Identify which cell holds the provided text, then report its (X, Y) central coordinate. 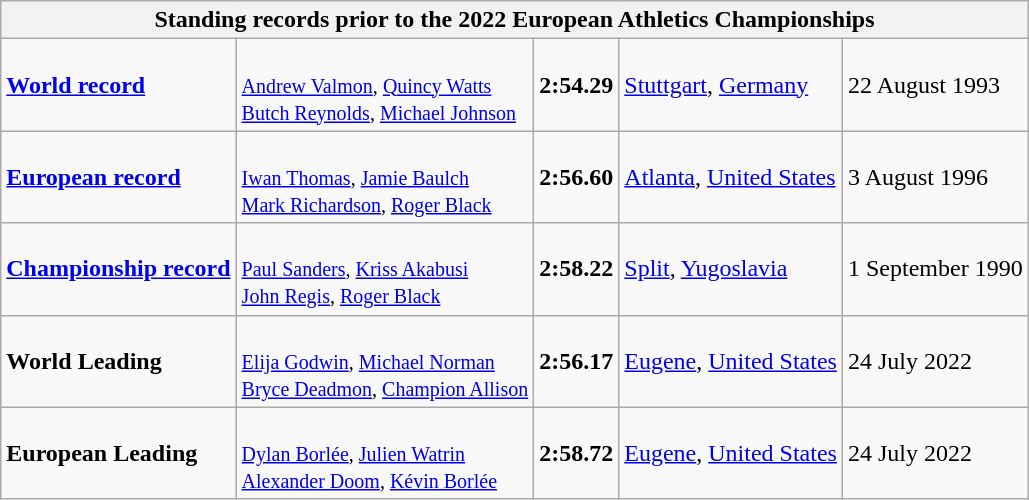
1 September 1990 (935, 269)
Dylan Borlée, Julien WatrinAlexander Doom, Kévin Borlée (385, 453)
Standing records prior to the 2022 European Athletics Championships (514, 20)
Paul Sanders, Kriss AkabusiJohn Regis, Roger Black (385, 269)
World Leading (118, 361)
2:54.29 (576, 85)
Elija Godwin, Michael NormanBryce Deadmon, Champion Allison (385, 361)
Split, Yugoslavia (731, 269)
European record (118, 177)
Andrew Valmon, Quincy Watts Butch Reynolds, Michael Johnson (385, 85)
Championship record (118, 269)
European Leading (118, 453)
World record (118, 85)
2:56.17 (576, 361)
3 August 1996 (935, 177)
2:58.72 (576, 453)
Iwan Thomas, Jamie Baulch Mark Richardson, Roger Black (385, 177)
Stuttgart, Germany (731, 85)
2:56.60 (576, 177)
2:58.22 (576, 269)
Atlanta, United States (731, 177)
22 August 1993 (935, 85)
